Determine the (x, y) coordinate at the center of the cell enclosing the given text.  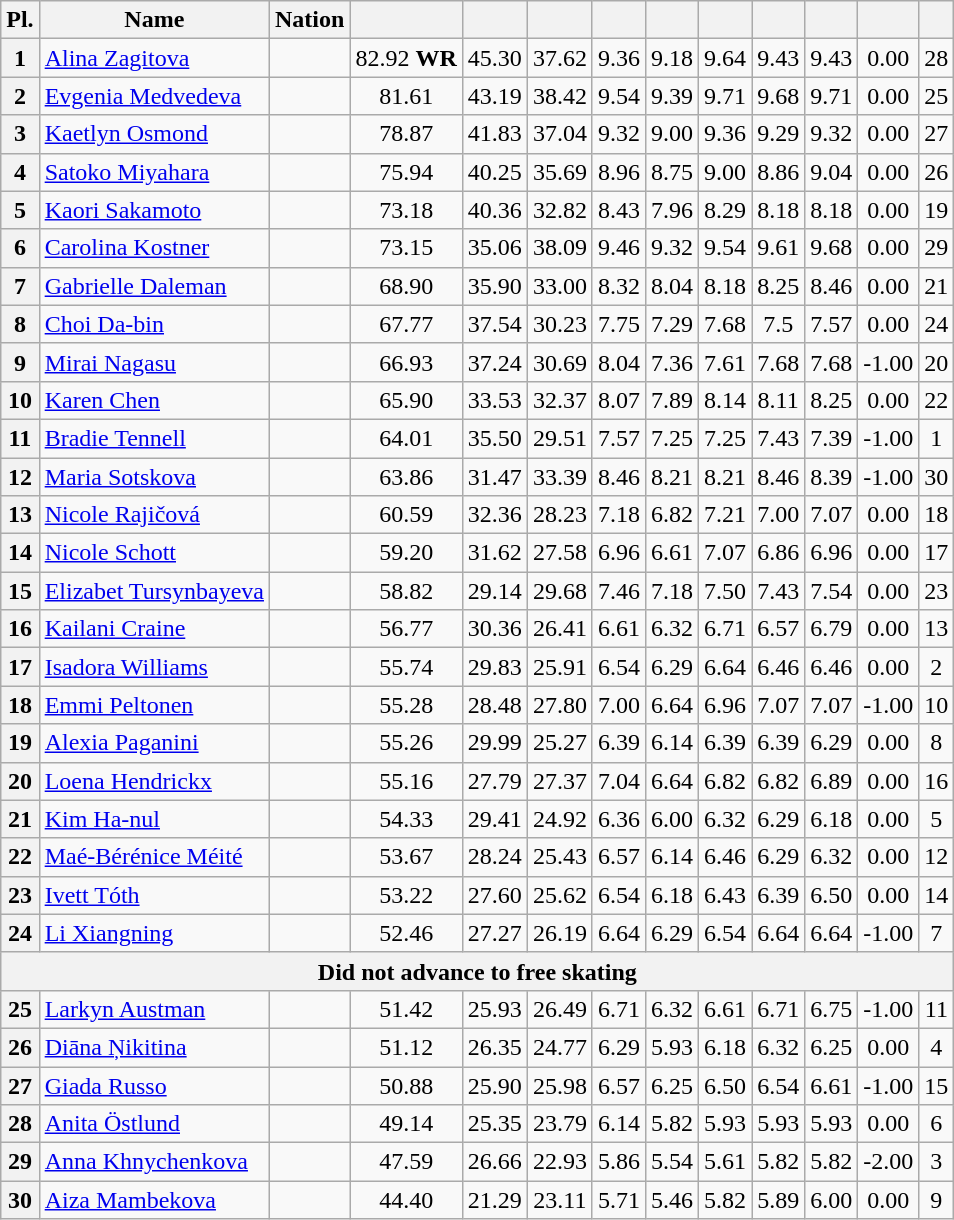
68.90 (406, 286)
27.37 (560, 781)
9.29 (778, 134)
6.79 (832, 629)
35.50 (494, 438)
37.04 (560, 134)
Kim Ha-nul (154, 819)
26.41 (560, 629)
6.86 (778, 553)
22.93 (560, 1162)
33.00 (560, 286)
82.92 WR (406, 58)
5.71 (618, 1200)
44.40 (406, 1200)
27.58 (560, 553)
41.83 (494, 134)
6.89 (832, 781)
Elizabet Tursynbayeva (154, 591)
8.11 (778, 400)
25.35 (494, 1124)
40.25 (494, 172)
Maria Sotskova (154, 477)
27.79 (494, 781)
30.69 (560, 362)
24.77 (560, 1047)
26.19 (560, 933)
73.15 (406, 248)
Nation (310, 20)
Isadora Williams (154, 667)
81.61 (406, 96)
55.26 (406, 743)
51.42 (406, 1009)
Choi Da-bin (154, 324)
32.36 (494, 515)
37.24 (494, 362)
32.37 (560, 400)
23.79 (560, 1124)
Aiza Mambekova (154, 1200)
25.91 (560, 667)
7.96 (672, 210)
26.49 (560, 1009)
37.62 (560, 58)
75.94 (406, 172)
Ivett Tóth (154, 895)
40.36 (494, 210)
35.69 (560, 172)
78.87 (406, 134)
27.80 (560, 705)
63.86 (406, 477)
Loena Hendrickx (154, 781)
29.83 (494, 667)
51.12 (406, 1047)
7.39 (832, 438)
5.61 (726, 1162)
49.14 (406, 1124)
65.90 (406, 400)
29.14 (494, 591)
Evgenia Medvedeva (154, 96)
7.5 (778, 324)
25.27 (560, 743)
9.46 (618, 248)
8.29 (726, 210)
29.99 (494, 743)
30.36 (494, 629)
26.35 (494, 1047)
7.36 (672, 362)
47.59 (406, 1162)
Karen Chen (154, 400)
58.82 (406, 591)
-2.00 (888, 1162)
Pl. (20, 20)
9.61 (778, 248)
38.42 (560, 96)
Anita Östlund (154, 1124)
9.18 (672, 58)
25.62 (560, 895)
Kaori Sakamoto (154, 210)
8.07 (618, 400)
66.93 (406, 362)
Name (154, 20)
25.98 (560, 1085)
6.36 (618, 819)
7.21 (726, 515)
21.29 (494, 1200)
28.23 (560, 515)
53.67 (406, 857)
38.09 (560, 248)
50.88 (406, 1085)
Kaetlyn Osmond (154, 134)
55.74 (406, 667)
27.27 (494, 933)
Giada Russo (154, 1085)
7.46 (618, 591)
26.66 (494, 1162)
33.53 (494, 400)
30.23 (560, 324)
27.60 (494, 895)
31.62 (494, 553)
28.48 (494, 705)
73.18 (406, 210)
64.01 (406, 438)
8.43 (618, 210)
7.54 (832, 591)
25.43 (560, 857)
31.47 (494, 477)
8.86 (778, 172)
6.75 (832, 1009)
8.75 (672, 172)
9.04 (832, 172)
7.04 (618, 781)
35.90 (494, 286)
43.19 (494, 96)
28.24 (494, 857)
9.64 (726, 58)
60.59 (406, 515)
7.89 (672, 400)
Gabrielle Daleman (154, 286)
8.32 (618, 286)
8.96 (618, 172)
7.61 (726, 362)
29.68 (560, 591)
52.46 (406, 933)
Alexia Paganini (154, 743)
5.86 (618, 1162)
33.39 (560, 477)
55.16 (406, 781)
Did not advance to free skating (478, 971)
7.50 (726, 591)
Maé-Bérénice Méité (154, 857)
7.75 (618, 324)
5.54 (672, 1162)
23.11 (560, 1200)
Mirai Nagasu (154, 362)
Larkyn Austman (154, 1009)
54.33 (406, 819)
Alina Zagitova (154, 58)
Bradie Tennell (154, 438)
Diāna Ņikitina (154, 1047)
53.22 (406, 895)
8.39 (832, 477)
Nicole Rajičová (154, 515)
5.46 (672, 1200)
56.77 (406, 629)
29.41 (494, 819)
Satoko Miyahara (154, 172)
9.39 (672, 96)
Kailani Craine (154, 629)
6.43 (726, 895)
5.89 (778, 1200)
Nicole Schott (154, 553)
55.28 (406, 705)
Anna Khnychenkova (154, 1162)
35.06 (494, 248)
24.92 (560, 819)
37.54 (494, 324)
25.93 (494, 1009)
59.20 (406, 553)
7.29 (672, 324)
32.82 (560, 210)
Li Xiangning (154, 933)
25.90 (494, 1085)
45.30 (494, 58)
67.77 (406, 324)
Emmi Peltonen (154, 705)
Carolina Kostner (154, 248)
8.14 (726, 400)
29.51 (560, 438)
